Search for the cell housing the specified text and yield its (X, Y) center coordinate. 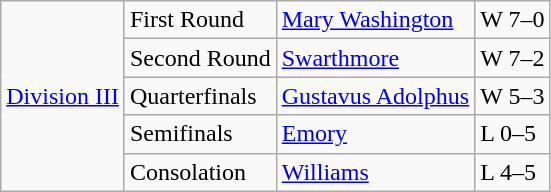
Consolation (200, 172)
Semifinals (200, 134)
W 5–3 (512, 96)
L 0–5 (512, 134)
W 7–2 (512, 58)
Quarterfinals (200, 96)
Mary Washington (375, 20)
Gustavus Adolphus (375, 96)
W 7–0 (512, 20)
L 4–5 (512, 172)
First Round (200, 20)
Second Round (200, 58)
Swarthmore (375, 58)
Division III (63, 96)
Williams (375, 172)
Emory (375, 134)
